Pinpoint the cell where the given text exists, returning its (x, y) midpoint coordinate. 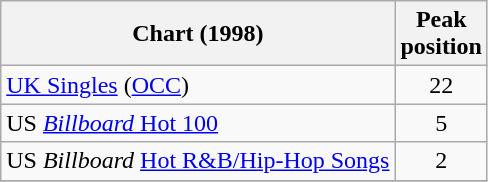
2 (441, 161)
5 (441, 123)
UK Singles (OCC) (198, 85)
22 (441, 85)
US Billboard Hot R&B/Hip-Hop Songs (198, 161)
Chart (1998) (198, 34)
US Billboard Hot 100 (198, 123)
Peakposition (441, 34)
